Determine the [X, Y] coordinate at the center of the cell enclosing the given text.  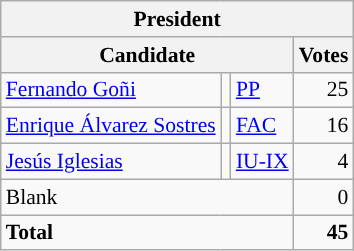
45 [324, 233]
25 [324, 90]
16 [324, 126]
Votes [324, 55]
Candidate [148, 55]
PP [262, 90]
0 [324, 197]
Jesús Iglesias [111, 162]
FAC [262, 126]
4 [324, 162]
President [178, 19]
Blank [148, 197]
Fernando Goñi [111, 90]
Enrique Álvarez Sostres [111, 126]
Total [148, 233]
IU-IX [262, 162]
